From the cell containing the given text, extract its center point as (X, Y) coordinate. 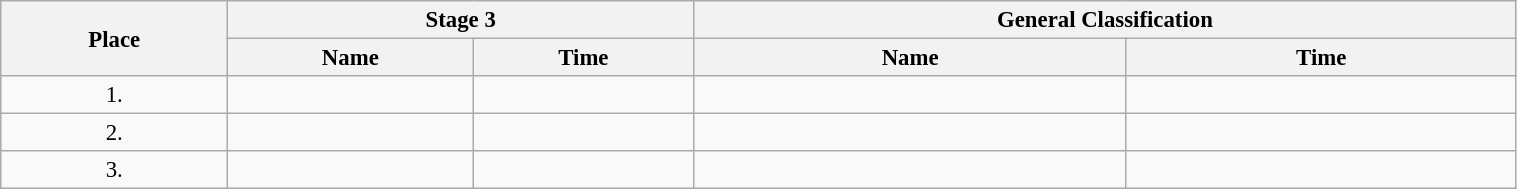
1. (114, 95)
Stage 3 (461, 20)
2. (114, 133)
Place (114, 38)
General Classification (1105, 20)
3. (114, 170)
